Return the [x, y] coordinate for the center point of the cell that contains the specified text.  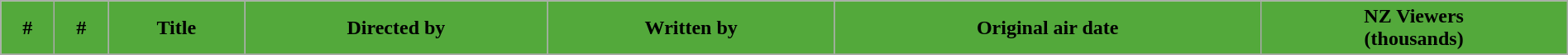
NZ Viewers(thousands) [1414, 28]
Title [177, 28]
Written by [691, 28]
Directed by [396, 28]
Original air date [1047, 28]
